Detect which cell encompasses the target text, then output its [x, y] center coordinate. 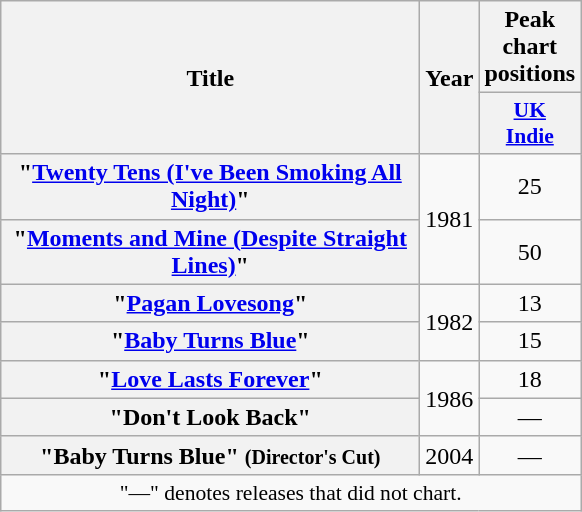
"Pagan Lovesong" [210, 303]
Title [210, 78]
13 [530, 303]
25 [530, 186]
"Moments and Mine (Despite Straight Lines)" [210, 252]
Year [450, 78]
"Love Lasts Forever" [210, 379]
"—" denotes releases that did not chart. [291, 492]
50 [530, 252]
"Twenty Tens (I've Been Smoking All Night)" [210, 186]
15 [530, 341]
1982 [450, 322]
18 [530, 379]
2004 [450, 455]
"Don't Look Back" [210, 417]
"Baby Turns Blue" (Director's Cut) [210, 455]
Peak chart positions [530, 47]
1981 [450, 219]
1986 [450, 398]
UKIndie [530, 124]
"Baby Turns Blue" [210, 341]
